Locate the cell with the specified text and output its (X, Y) center coordinate. 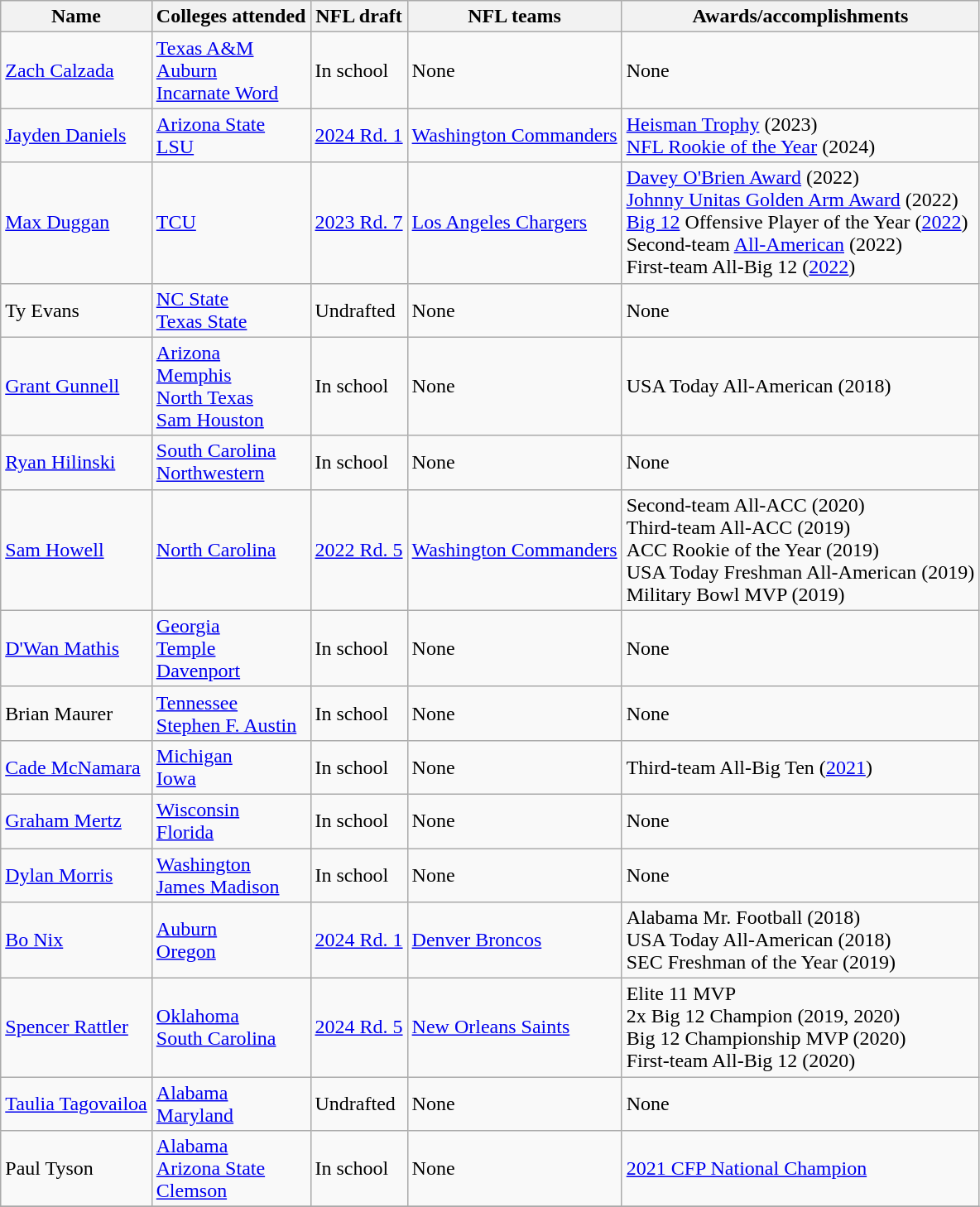
Zach Calzada (76, 70)
2023 Rd. 7 (359, 223)
AlabamaMaryland (231, 1104)
Arizona StateLSU (231, 136)
Jayden Daniels (76, 136)
Heisman Trophy (2023)NFL Rookie of the Year (2024) (800, 136)
NFL draft (359, 17)
NC StateTexas State (231, 310)
Third-team All-Big Ten (2021) (800, 767)
Awards/accomplishments (800, 17)
AlabamaArizona StateClemson (231, 1169)
TCU (231, 223)
MichiganIowa (231, 767)
Alabama Mr. Football (2018)USA Today All-American (2018)SEC Freshman of the Year (2019) (800, 940)
Graham Mertz (76, 821)
Sam Howell (76, 550)
2022 Rd. 5 (359, 550)
D'Wan Mathis (76, 648)
Texas A&MAuburnIncarnate Word (231, 70)
GeorgiaTempleDavenport (231, 648)
Spencer Rattler (76, 1028)
2024 Rd. 5 (359, 1028)
Max Duggan (76, 223)
OklahomaSouth Carolina (231, 1028)
ArizonaMemphisNorth TexasSam Houston (231, 386)
WisconsinFlorida (231, 821)
Brian Maurer (76, 714)
Paul Tyson (76, 1169)
South CarolinaNorthwestern (231, 462)
Bo Nix (76, 940)
2021 CFP National Champion (800, 1169)
North Carolina (231, 550)
Ryan Hilinski (76, 462)
Colleges attended (231, 17)
Taulia Tagovailoa (76, 1104)
Grant Gunnell (76, 386)
Elite 11 MVP2x Big 12 Champion (2019, 2020)Big 12 Championship MVP (2020)First-team All-Big 12 (2020) (800, 1028)
Ty Evans (76, 310)
WashingtonJames Madison (231, 874)
New Orleans Saints (515, 1028)
Los Angeles Chargers (515, 223)
TennesseeStephen F. Austin (231, 714)
Denver Broncos (515, 940)
USA Today All-American (2018) (800, 386)
Cade McNamara (76, 767)
NFL teams (515, 17)
Second-team All-ACC (2020)Third-team All-ACC (2019)ACC Rookie of the Year (2019)USA Today Freshman All-American (2019)Military Bowl MVP (2019) (800, 550)
Dylan Morris (76, 874)
AuburnOregon (231, 940)
Name (76, 17)
